For the text-containing cell, return its midpoint in (X, Y) coordinate format. 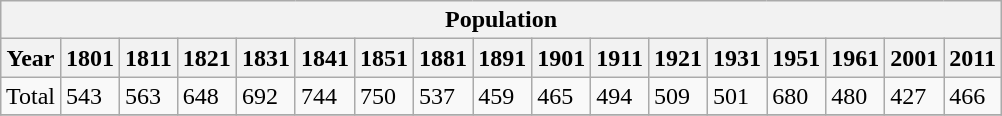
427 (914, 96)
1931 (738, 58)
537 (444, 96)
2001 (914, 58)
1841 (324, 58)
1951 (796, 58)
459 (502, 96)
Year (30, 58)
543 (90, 96)
2011 (973, 58)
Total (30, 96)
1921 (678, 58)
501 (738, 96)
750 (384, 96)
744 (324, 96)
563 (149, 96)
692 (266, 96)
Population (500, 20)
1811 (149, 58)
1851 (384, 58)
1831 (266, 58)
1961 (856, 58)
509 (678, 96)
680 (796, 96)
1901 (562, 58)
648 (206, 96)
1801 (90, 58)
1821 (206, 58)
1911 (620, 58)
1891 (502, 58)
480 (856, 96)
466 (973, 96)
494 (620, 96)
465 (562, 96)
1881 (444, 58)
